Identify which cell holds the provided text, then report its [x, y] central coordinate. 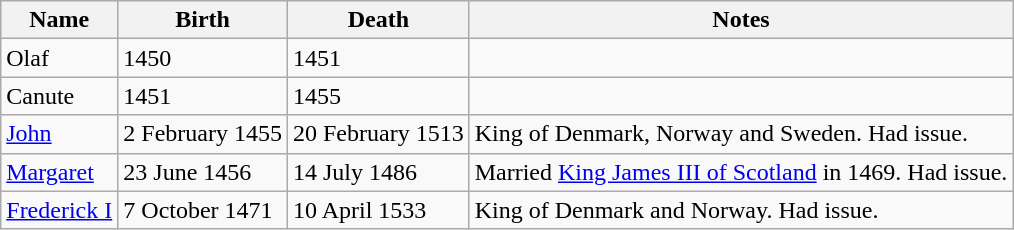
Margaret [60, 172]
Notes [741, 20]
14 July 1486 [378, 172]
Married King James III of Scotland in 1469. Had issue. [741, 172]
Olaf [60, 58]
Name [60, 20]
7 October 1471 [203, 210]
Frederick I [60, 210]
John [60, 134]
King of Denmark, Norway and Sweden. Had issue. [741, 134]
23 June 1456 [203, 172]
1455 [378, 96]
Death [378, 20]
Birth [203, 20]
King of Denmark and Norway. Had issue. [741, 210]
10 April 1533 [378, 210]
1450 [203, 58]
Canute [60, 96]
2 February 1455 [203, 134]
20 February 1513 [378, 134]
